Scan for the cell matching the given text and deliver its [x, y] coordinate at center. 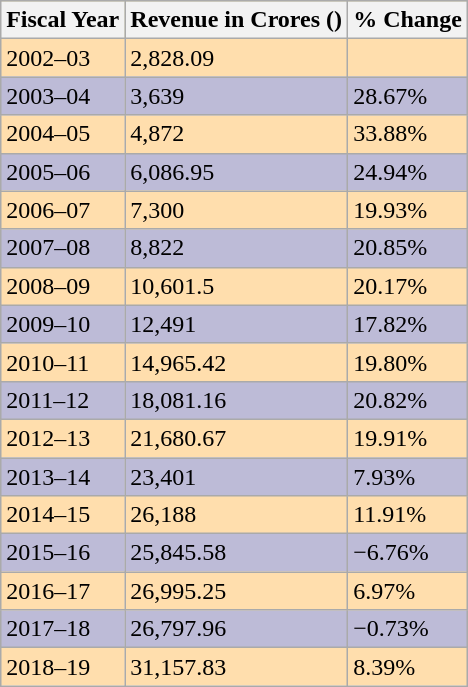
2014–15 [63, 515]
14,965.42 [236, 362]
7.93% [408, 477]
2002–03 [63, 58]
18,081.16 [236, 400]
2007–08 [63, 248]
% Change [408, 20]
6,086.95 [236, 172]
2015–16 [63, 553]
11.91% [408, 515]
26,188 [236, 515]
8.39% [408, 667]
20.85% [408, 248]
2012–13 [63, 438]
Fiscal Year [63, 20]
19.80% [408, 362]
28.67% [408, 96]
26,995.25 [236, 591]
26,797.96 [236, 629]
−0.73% [408, 629]
31,157.83 [236, 667]
2,828.09 [236, 58]
2008–09 [63, 286]
Revenue in Crores () [236, 20]
20.82% [408, 400]
10,601.5 [236, 286]
23,401 [236, 477]
2018–19 [63, 667]
12,491 [236, 324]
19.93% [408, 210]
2003–04 [63, 96]
2017–18 [63, 629]
2010–11 [63, 362]
2009–10 [63, 324]
4,872 [236, 134]
2016–17 [63, 591]
−6.76% [408, 553]
19.91% [408, 438]
3,639 [236, 96]
24.94% [408, 172]
2011–12 [63, 400]
21,680.67 [236, 438]
2004–05 [63, 134]
20.17% [408, 286]
2005–06 [63, 172]
2006–07 [63, 210]
6.97% [408, 591]
17.82% [408, 324]
33.88% [408, 134]
7,300 [236, 210]
25,845.58 [236, 553]
2013–14 [63, 477]
8,822 [236, 248]
